Locate the cell with the specified text and output its [x, y] center coordinate. 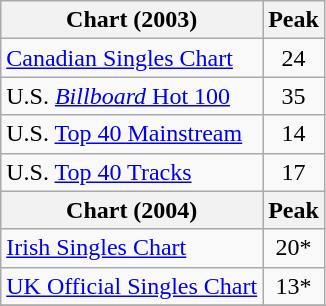
Irish Singles Chart [132, 248]
Canadian Singles Chart [132, 58]
UK Official Singles Chart [132, 286]
13* [294, 286]
U.S. Top 40 Mainstream [132, 134]
Chart (2004) [132, 210]
U.S. Top 40 Tracks [132, 172]
35 [294, 96]
24 [294, 58]
20* [294, 248]
U.S. Billboard Hot 100 [132, 96]
14 [294, 134]
17 [294, 172]
Chart (2003) [132, 20]
